Extract the (X, Y) coordinate from the center of the cell holding the provided text.  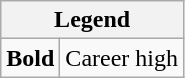
Bold (30, 58)
Career high (122, 58)
Legend (92, 20)
